Pinpoint the cell where the given text exists, returning its [x, y] midpoint coordinate. 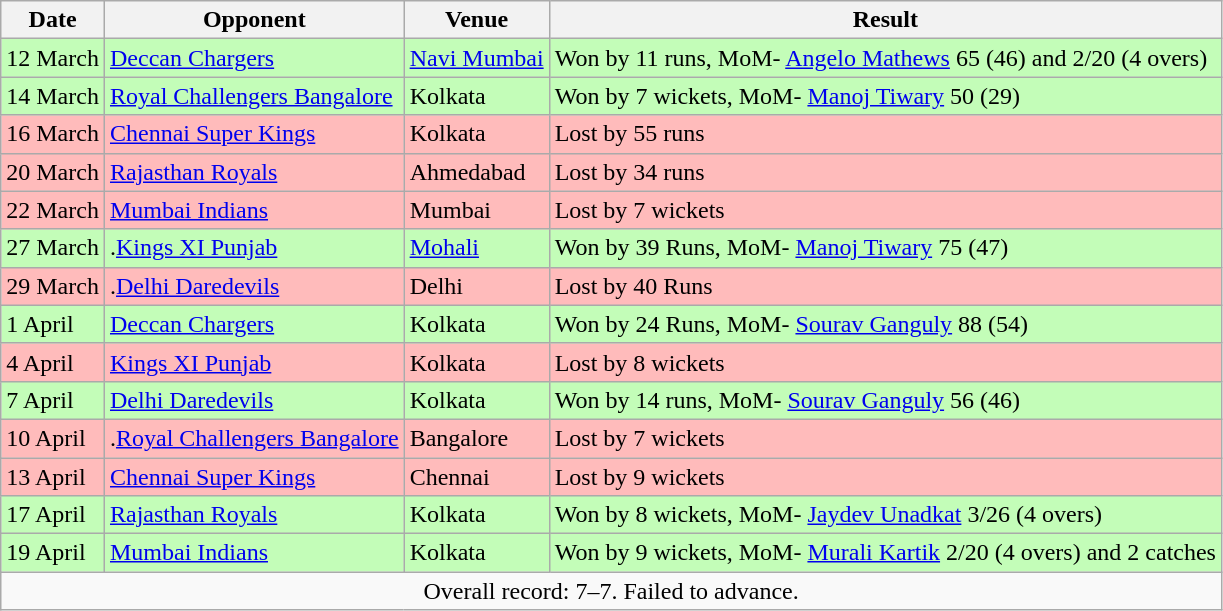
7 April [53, 400]
Bangalore [476, 438]
Mumbai [476, 210]
1 April [53, 324]
12 March [53, 58]
Won by 11 runs, MoM- Angelo Mathews 65 (46) and 2/20 (4 overs) [885, 58]
.Delhi Daredevils [254, 286]
20 March [53, 172]
29 March [53, 286]
Chennai [476, 477]
.Royal Challengers Bangalore [254, 438]
17 April [53, 515]
19 April [53, 553]
Won by 14 runs, MoM- Sourav Ganguly 56 (46) [885, 400]
Navi Mumbai [476, 58]
Kings XI Punjab [254, 362]
Won by 7 wickets, MoM- Manoj Tiwary 50 (29) [885, 96]
Won by 24 Runs, MoM- Sourav Ganguly 88 (54) [885, 324]
Won by 8 wickets, MoM- Jaydev Unadkat 3/26 (4 overs) [885, 515]
Result [885, 20]
Venue [476, 20]
Royal Challengers Bangalore [254, 96]
Opponent [254, 20]
Lost by 34 runs [885, 172]
Overall record: 7–7. Failed to advance. [612, 591]
Delhi Daredevils [254, 400]
4 April [53, 362]
Won by 9 wickets, MoM- Murali Kartik 2/20 (4 overs) and 2 catches [885, 553]
Delhi [476, 286]
Ahmedabad [476, 172]
.Kings XI Punjab [254, 248]
13 April [53, 477]
22 March [53, 210]
Won by 39 Runs, MoM- Manoj Tiwary 75 (47) [885, 248]
Lost by 8 wickets [885, 362]
Lost by 55 runs [885, 134]
27 March [53, 248]
16 March [53, 134]
10 April [53, 438]
Date [53, 20]
Mohali [476, 248]
14 March [53, 96]
Lost by 9 wickets [885, 477]
Lost by 40 Runs [885, 286]
